Determine the [x, y] coordinate at the center of the cell enclosing the given text.  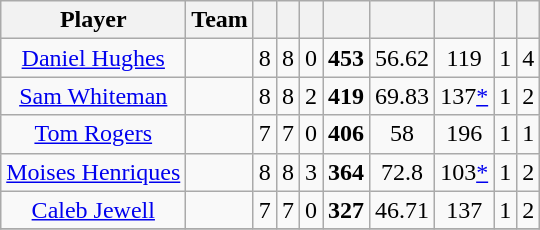
72.8 [402, 172]
196 [464, 134]
137 [464, 210]
Moises Henriques [94, 172]
419 [346, 96]
4 [528, 58]
56.62 [402, 58]
Sam Whiteman [94, 96]
46.71 [402, 210]
58 [402, 134]
103* [464, 172]
Tom Rogers [94, 134]
137* [464, 96]
Daniel Hughes [94, 58]
364 [346, 172]
453 [346, 58]
327 [346, 210]
Team [220, 20]
406 [346, 134]
119 [464, 58]
Caleb Jewell [94, 210]
3 [310, 172]
69.83 [402, 96]
Player [94, 20]
